Provide the [x, y] coordinate of the cell's center where the given text is located.  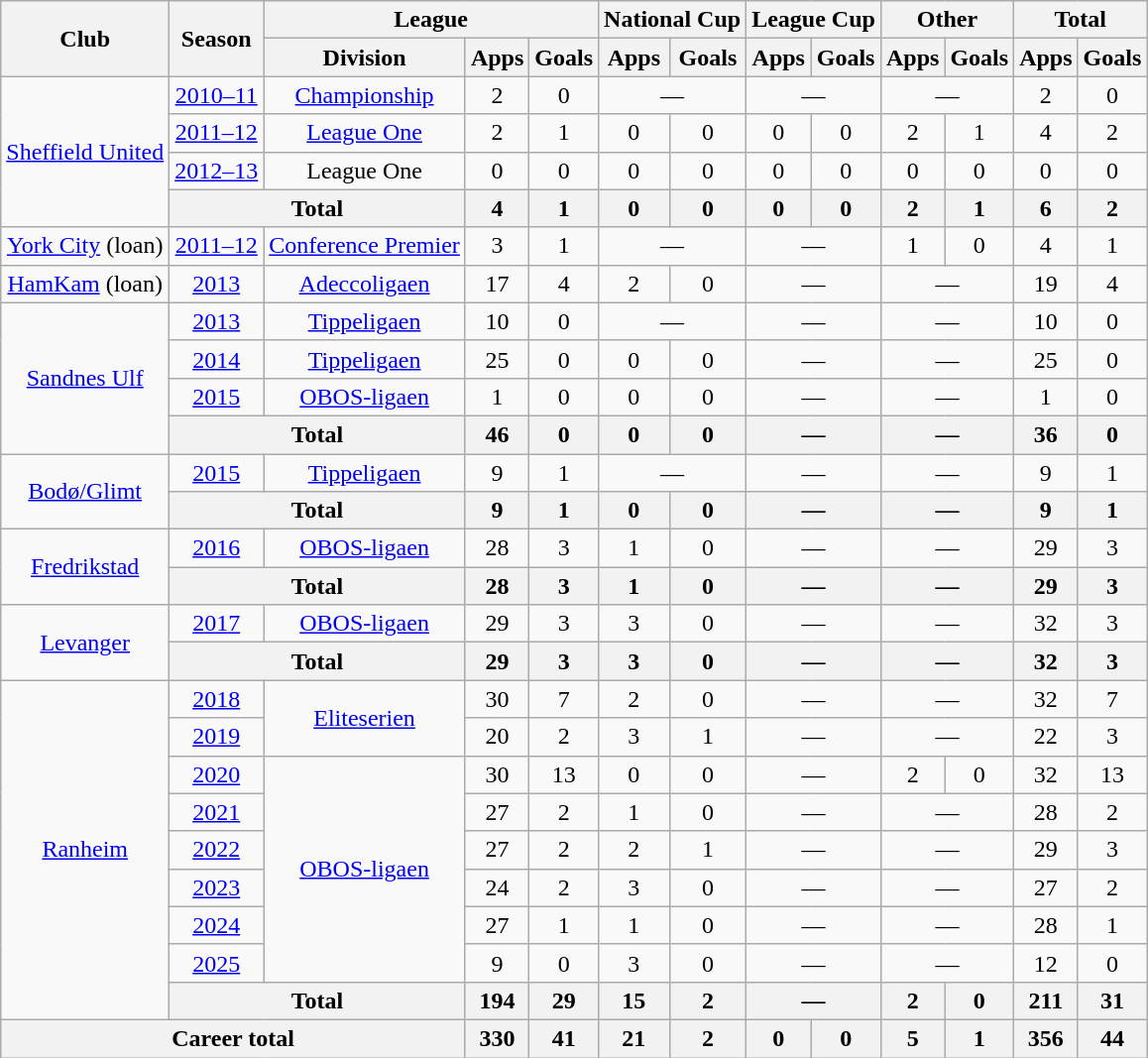
Conference Premier [365, 246]
31 [1112, 1000]
League Cup [814, 20]
2017 [216, 624]
5 [912, 1038]
2025 [216, 963]
2022 [216, 850]
Fredrikstad [85, 567]
356 [1046, 1038]
2018 [216, 699]
Ranheim [85, 851]
2023 [216, 887]
2012–13 [216, 171]
League [431, 20]
Bodø/Glimt [85, 492]
21 [634, 1038]
Adeccoligaen [365, 284]
Season [216, 39]
36 [1046, 434]
Levanger [85, 643]
2024 [216, 925]
National Cup [672, 20]
Club [85, 39]
46 [497, 434]
2010–11 [216, 95]
Championship [365, 95]
Other [947, 20]
211 [1046, 1000]
6 [1046, 208]
2016 [216, 548]
Career total [234, 1038]
2021 [216, 812]
Division [365, 58]
24 [497, 887]
Sandnes Ulf [85, 378]
330 [497, 1038]
12 [1046, 963]
2019 [216, 737]
19 [1046, 284]
Eliteserien [365, 718]
15 [634, 1000]
17 [497, 284]
HamKam (loan) [85, 284]
2020 [216, 774]
194 [497, 1000]
44 [1112, 1038]
41 [564, 1038]
York City (loan) [85, 246]
2014 [216, 359]
22 [1046, 737]
Sheffield United [85, 152]
20 [497, 737]
